Output the [x, y] coordinate of the center of the cell containing the given text.  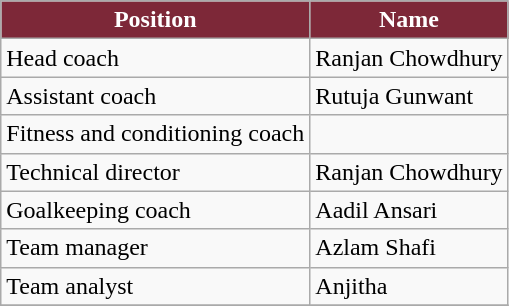
Name [409, 20]
Team manager [156, 248]
Head coach [156, 58]
Goalkeeping coach [156, 210]
Fitness and conditioning coach [156, 134]
Azlam Shafi [409, 248]
Aadil Ansari [409, 210]
Position [156, 20]
Rutuja Gunwant [409, 96]
Anjitha [409, 286]
Technical director [156, 172]
Assistant coach [156, 96]
Team analyst [156, 286]
